Extract the [X, Y] coordinate from the center of the cell holding the provided text.  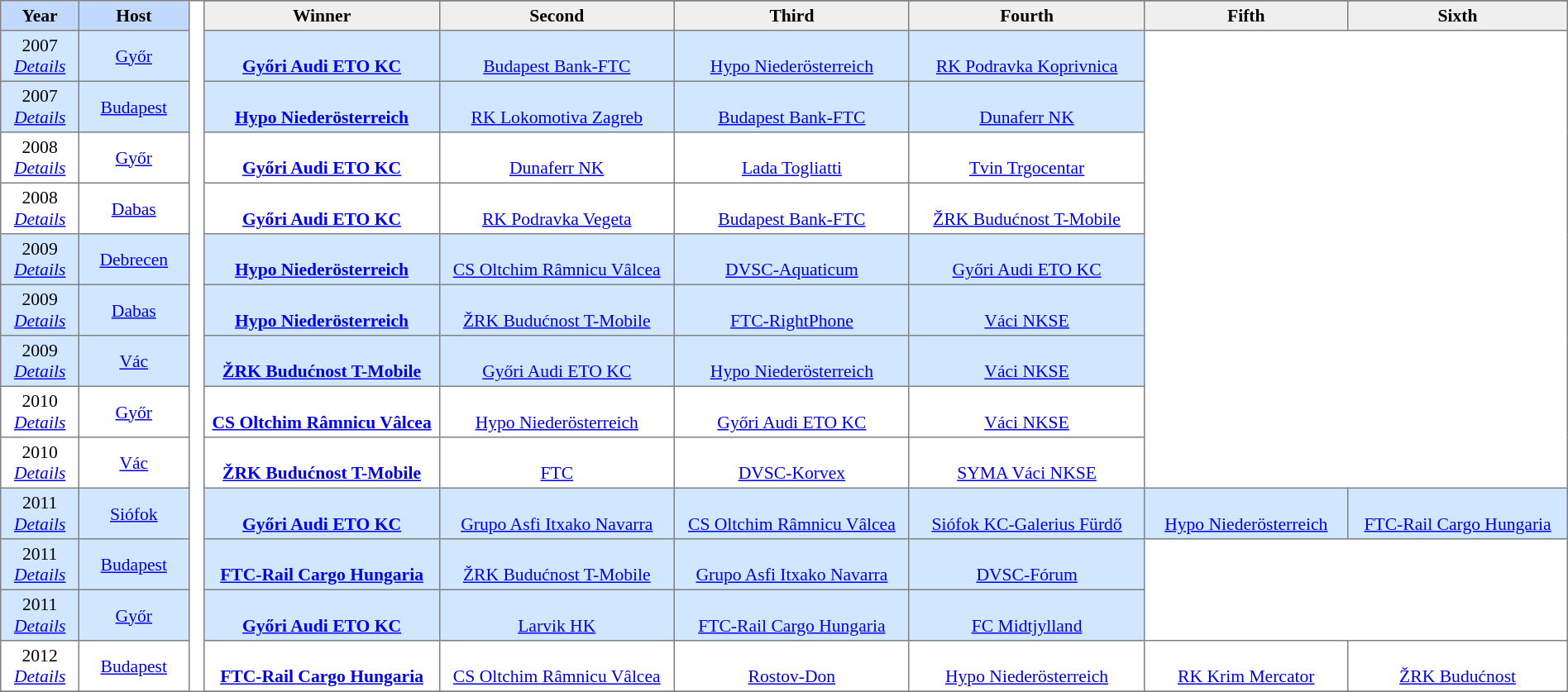
RK Krim Mercator [1246, 666]
DVSC-Fórum [1026, 565]
Debrecen [134, 260]
Sixth [1457, 16]
2012 Details [40, 666]
DVSC-Aquaticum [791, 260]
Host [134, 16]
RK Podravka Koprivnica [1026, 56]
RK Lokomotiva Zagreb [557, 107]
FC Midtjylland [1026, 615]
Tvin Trgocentar [1026, 158]
SYMA Váci NKSE [1026, 463]
DVSC-Korvex [791, 463]
Fourth [1026, 16]
Siófok [134, 513]
FTC [557, 463]
Fifth [1246, 16]
Rostov-Don [791, 666]
FTC-RightPhone [791, 310]
Year [40, 16]
RK Podravka Vegeta [557, 208]
ŽRK Budućnost [1457, 666]
Third [791, 16]
Siófok KC-Galerius Fürdő [1026, 513]
Lada Togliatti [791, 158]
Larvik HK [557, 615]
Second [557, 16]
Winner [322, 16]
